Scan for the cell matching the given text and deliver its (x, y) coordinate at center. 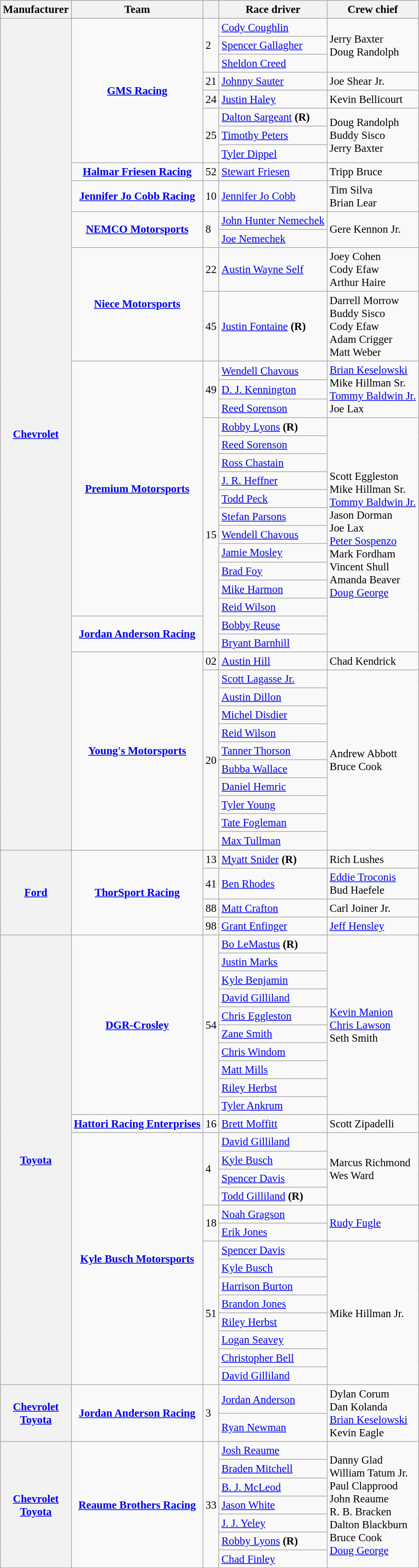
Bryant Barnhill (273, 643)
Tanner Thorson (273, 751)
Tyler Ankrum (273, 1106)
Doug Randolph Buddy Sisco Jerry Baxter (373, 135)
Jennifer Jo Cobb (273, 196)
NEMCO Motorsports (137, 229)
John Hunter Nemechek (273, 220)
Cody Coughlin (273, 28)
Jeff Hensley (373, 926)
Matt Crafton (273, 908)
41 (211, 883)
Eddie Troconis Bud Haefele (373, 883)
4 (211, 1169)
Erik Jones (273, 1232)
DGR-Crosley (137, 1025)
Grant Enfinger (273, 926)
Spencer Gallagher (273, 45)
Kyle Busch Motorsports (137, 1259)
Brad Foy (273, 571)
Bubba Wallace (273, 769)
Justin Marks (273, 962)
Rich Lushes (373, 859)
Braden Mitchell (273, 1469)
D. J. Kennington (273, 389)
Tyler Dippel (273, 154)
Timothy Peters (273, 136)
Manufacturer (36, 10)
Chris Eggleston (273, 1016)
8 (211, 229)
Tyler Young (273, 805)
Niece Motorsports (137, 305)
Austin Wayne Self (273, 270)
Stefan Parsons (273, 517)
Toyota (36, 1160)
J. J. Yeley (273, 1523)
Ryan Newman (273, 1427)
24 (211, 100)
Jamie Mosley (273, 553)
Daniel Hemric (273, 787)
25 (211, 135)
Logan Seavey (273, 1340)
Sheldon Creed (273, 64)
3 (211, 1414)
Justin Haley (273, 100)
Darrell Morrow Buddy Sisco Cody Efaw Adam Crigger Matt Weber (373, 326)
Marcus Richmond Wes Ward (373, 1169)
Noah Gragson (273, 1214)
52 (211, 171)
33 (211, 1505)
Zane Smith (273, 1034)
Brandon Jones (273, 1304)
51 (211, 1313)
Kyle Benjamin (273, 980)
Michel Disdier (273, 715)
J. R. Heffner (273, 481)
16 (211, 1124)
Gere Kennon Jr. (373, 229)
Premium Motorsports (137, 489)
Scott Zipadelli (373, 1124)
Hattori Racing Enterprises (137, 1124)
Danny Glad William Tatum Jr. Paul Clapprood John Reaume R. B. Bracken Dalton Blackburn Bruce Cook Doug George (373, 1505)
B. J. McLeod (273, 1487)
Stewart Friesen (273, 171)
Jordan Anderson (273, 1399)
Jerry Baxter Doug Randolph (373, 46)
Brett Moffitt (273, 1124)
Chad Finley (273, 1559)
Jennifer Jo Cobb Racing (137, 196)
Mike Harmon (273, 589)
2 (211, 46)
Bo LeMastus (R) (273, 944)
Ross Chastain (273, 463)
Halmar Friesen Racing (137, 171)
GMS Racing (137, 91)
Brian Keselowski Mike Hillman Sr. Tommy Baldwin Jr. Joe Lax (373, 390)
Tate Fogleman (273, 823)
Austin Dillon (273, 697)
Ford (36, 893)
Todd Gilliland (R) (273, 1196)
Carl Joiner Jr. (373, 908)
49 (211, 390)
Chevrolet (36, 434)
ThorSport Racing (137, 893)
Christopher Bell (273, 1358)
Chris Windom (273, 1052)
45 (211, 326)
Austin Hill (273, 661)
Scott Eggleston Mike Hillman Sr. Tommy Baldwin Jr. Jason Dorman Joe Lax Peter Sospenzo Mark Fordham Vincent Shull Amanda Beaver Doug George (373, 534)
Tripp Bruce (373, 171)
Myatt Snider (R) (273, 859)
Joe Nemechek (273, 239)
02 (211, 661)
22 (211, 270)
Bobby Reuse (273, 625)
13 (211, 859)
Todd Peck (273, 499)
Reaume Brothers Racing (137, 1505)
Justin Fontaine (R) (273, 326)
Crew chief (373, 10)
Joe Shear Jr. (373, 81)
Young's Motorsports (137, 751)
Scott Lagasse Jr. (273, 679)
Rudy Fugle (373, 1223)
Jason White (273, 1505)
54 (211, 1025)
Team (137, 10)
Max Tullman (273, 841)
Mike Hillman Jr. (373, 1313)
Dylan Corum Dan Kolanda Brian Keselowski Kevin Eagle (373, 1414)
Dalton Sargeant (R) (273, 117)
Johnny Sauter (273, 81)
Joey Cohen Cody Efaw Arthur Haire (373, 270)
20 (211, 760)
Kevin Manion Chris Lawson Seth Smith (373, 1025)
Tim Silva Brian Lear (373, 196)
10 (211, 196)
Andrew Abbott Bruce Cook (373, 760)
Ben Rhodes (273, 883)
98 (211, 926)
Harrison Burton (273, 1286)
Kevin Bellicourt (373, 100)
88 (211, 908)
Matt Mills (273, 1070)
18 (211, 1223)
Josh Reaume (273, 1451)
15 (211, 534)
Race driver (273, 10)
Chad Kendrick (373, 661)
21 (211, 81)
